Scan for the cell matching the given text and deliver its (X, Y) coordinate at center. 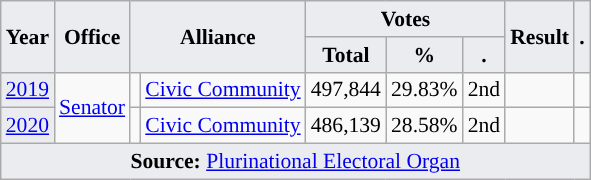
Senator (92, 108)
2020 (28, 126)
% (424, 55)
29.83% (424, 90)
Votes (406, 19)
Source: Plurinational Electoral Organ (296, 162)
Result (540, 36)
497,844 (346, 90)
28.58% (424, 126)
Alliance (218, 36)
486,139 (346, 126)
Office (92, 36)
Year (28, 36)
Total (346, 55)
2019 (28, 90)
